Identify which cell holds the provided text, then report its [X, Y] central coordinate. 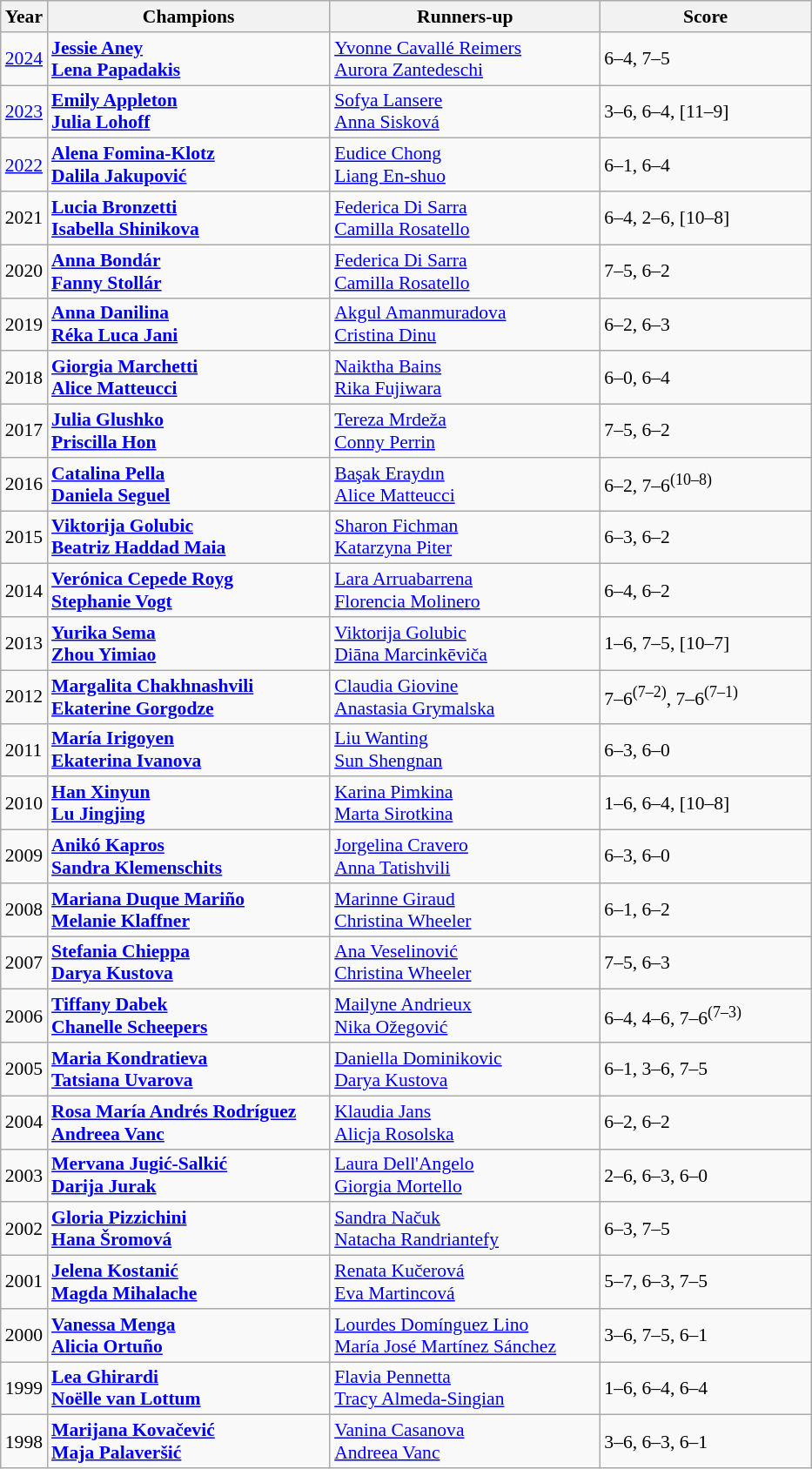
Gloria Pizzichini Hana Šromová [188, 1229]
Mariana Duque Mariño Melanie Klaffner [188, 910]
Liu Wanting Sun Shengnan [465, 750]
Anikó Kapros Sandra Klemenschits [188, 856]
Sofya Lansere Anna Sisková [465, 111]
6–4, 2–6, [10–8] [705, 218]
Giorgia Marchetti Alice Matteucci [188, 378]
2023 [24, 111]
6–1, 3–6, 7–5 [705, 1069]
Akgul Amanmuradova Cristina Dinu [465, 324]
Han Xinyun Lu Jingjing [188, 804]
Anna Danilina Réka Luca Jani [188, 324]
1999 [24, 1389]
Marijana Kovačević Maja Palaveršić [188, 1441]
Vanessa Menga Alicia Ortuño [188, 1335]
2005 [24, 1069]
6–0, 6–4 [705, 378]
Rosa María Andrés Rodríguez Andreea Vanc [188, 1123]
Sharon Fichman Katarzyna Piter [465, 538]
6–1, 6–4 [705, 165]
2012 [24, 696]
2000 [24, 1335]
Ana Veselinović Christina Wheeler [465, 963]
Anna Bondár Fanny Stollár [188, 272]
6–2, 6–3 [705, 324]
2024 [24, 59]
2019 [24, 324]
Julia Glushko Priscilla Hon [188, 432]
6–1, 6–2 [705, 910]
Naiktha Bains Rika Fujiwara [465, 378]
2015 [24, 538]
Jorgelina Cravero Anna Tatishvili [465, 856]
Score [705, 17]
2016 [24, 484]
2011 [24, 750]
Yvonne Cavallé Reimers Aurora Zantedeschi [465, 59]
Mervana Jugić-Salkić Darija Jurak [188, 1175]
2010 [24, 804]
Karina Pimkina Marta Sirotkina [465, 804]
7–5, 6–3 [705, 963]
2013 [24, 644]
2021 [24, 218]
Catalina Pella Daniela Seguel [188, 484]
6–4, 6–2 [705, 590]
Lourdes Domínguez Lino María José Martínez Sánchez [465, 1335]
2017 [24, 432]
Başak Eraydın Alice Matteucci [465, 484]
Alena Fomina-Klotz Dalila Jakupović [188, 165]
Champions [188, 17]
Viktorija Golubic Diāna Marcinkēviča [465, 644]
2004 [24, 1123]
Lea Ghirardi Noëlle van Lottum [188, 1389]
Jessie Aney Lena Papadakis [188, 59]
3–6, 6–3, 6–1 [705, 1441]
2003 [24, 1175]
6–3, 6–2 [705, 538]
1998 [24, 1441]
7–6(7–2), 7–6(7–1) [705, 696]
2002 [24, 1229]
Daniella Dominikovic Darya Kustova [465, 1069]
6–3, 7–5 [705, 1229]
2008 [24, 910]
2022 [24, 165]
Flavia Pennetta Tracy Almeda-Singian [465, 1389]
2014 [24, 590]
Vanina Casanova Andreea Vanc [465, 1441]
Tiffany Dabek Chanelle Scheepers [188, 1016]
2–6, 6–3, 6–0 [705, 1175]
Tereza Mrdeža Conny Perrin [465, 432]
Renata Kučerová Eva Martincová [465, 1283]
Claudia Giovine Anastasia Grymalska [465, 696]
6–2, 7–6(10–8) [705, 484]
Lara Arruabarrena Florencia Molinero [465, 590]
2020 [24, 272]
Emily Appleton Julia Lohoff [188, 111]
6–4, 7–5 [705, 59]
3–6, 6–4, [11–9] [705, 111]
Viktorija Golubic Beatriz Haddad Maia [188, 538]
6–2, 6–2 [705, 1123]
Yurika Sema Zhou Yimiao [188, 644]
1–6, 6–4, [10–8] [705, 804]
Jelena Kostanić Magda Mihalache [188, 1283]
2001 [24, 1283]
Year [24, 17]
3–6, 7–5, 6–1 [705, 1335]
6–4, 4–6, 7–6(7–3) [705, 1016]
Stefania Chieppa Darya Kustova [188, 963]
2018 [24, 378]
Maria Kondratieva Tatsiana Uvarova [188, 1069]
Eudice Chong Liang En-shuo [465, 165]
Runners-up [465, 17]
Klaudia Jans Alicja Rosolska [465, 1123]
2009 [24, 856]
1–6, 6–4, 6–4 [705, 1389]
Mailyne Andrieux Nika Ožegović [465, 1016]
Laura Dell'Angelo Giorgia Mortello [465, 1175]
María Irigoyen Ekaterina Ivanova [188, 750]
Marinne Giraud Christina Wheeler [465, 910]
Lucia Bronzetti Isabella Shinikova [188, 218]
2007 [24, 963]
1–6, 7–5, [10–7] [705, 644]
2006 [24, 1016]
5–7, 6–3, 7–5 [705, 1283]
Margalita Chakhnashvili Ekaterine Gorgodze [188, 696]
Verónica Cepede Royg Stephanie Vogt [188, 590]
Sandra Načuk Natacha Randriantefy [465, 1229]
